Provide the [X, Y] coordinate of the cell's center where the given text is located.  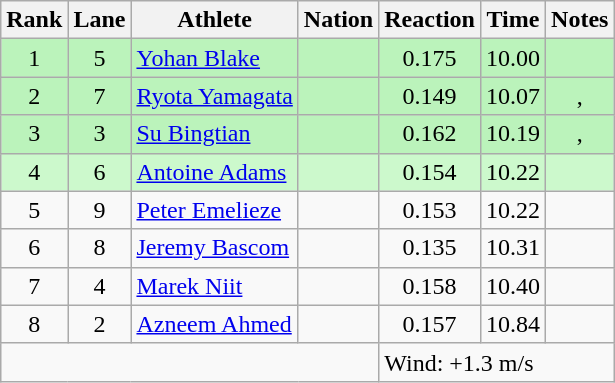
Azneem Ahmed [214, 324]
Su Bingtian [214, 134]
Jeremy Bascom [214, 248]
Rank [34, 20]
Reaction [430, 20]
Time [512, 20]
Athlete [214, 20]
0.149 [430, 96]
0.135 [430, 248]
Peter Emelieze [214, 210]
10.19 [512, 134]
Antoine Adams [214, 172]
Notes [580, 20]
0.154 [430, 172]
0.153 [430, 210]
Wind: +1.3 m/s [496, 362]
Lane [100, 20]
10.40 [512, 286]
9 [100, 210]
10.31 [512, 248]
Yohan Blake [214, 58]
0.175 [430, 58]
Nation [338, 20]
10.00 [512, 58]
1 [34, 58]
Marek Niit [214, 286]
10.07 [512, 96]
Ryota Yamagata [214, 96]
0.158 [430, 286]
10.84 [512, 324]
0.162 [430, 134]
0.157 [430, 324]
